Find where the given text appears and provide that cell's center as [X, Y] coordinate. 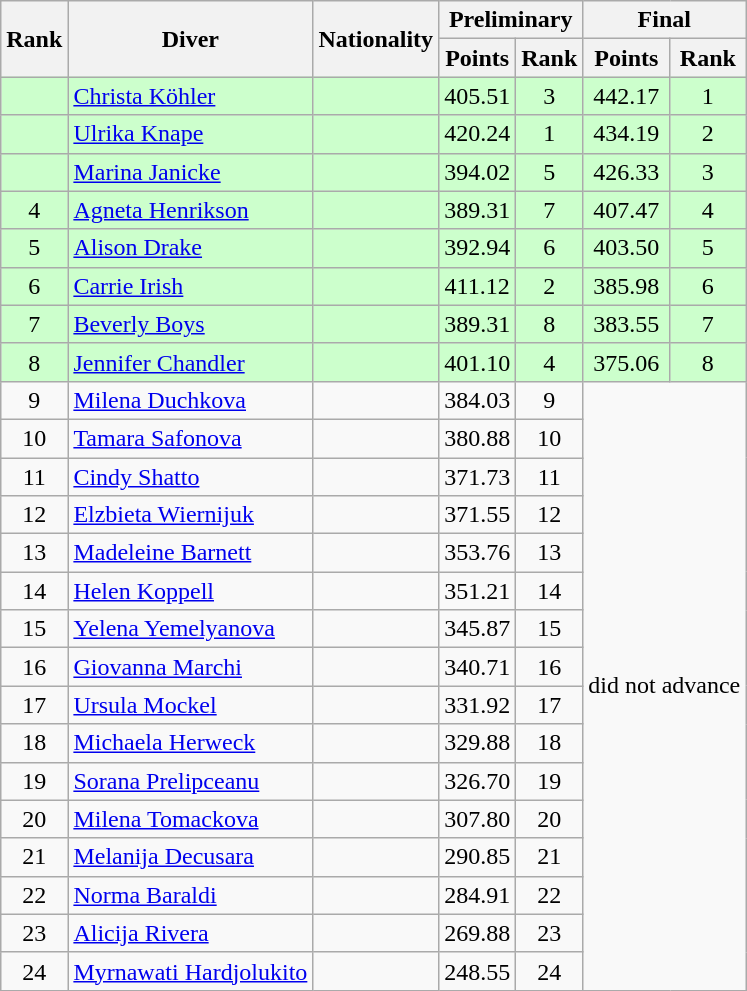
383.55 [626, 324]
340.71 [478, 667]
394.02 [478, 172]
Madeleine Barnett [190, 553]
411.12 [478, 286]
269.88 [478, 933]
Beverly Boys [190, 324]
Tamara Safonova [190, 438]
371.73 [478, 477]
Marina Janicke [190, 172]
371.55 [478, 515]
Nationality [376, 39]
Cindy Shatto [190, 477]
Milena Tomackova [190, 819]
Alison Drake [190, 248]
Milena Duchkova [190, 400]
Myrnawati Hardjolukito [190, 971]
Yelena Yemelyanova [190, 629]
442.17 [626, 96]
353.76 [478, 553]
405.51 [478, 96]
420.24 [478, 134]
Norma Baraldi [190, 895]
380.88 [478, 438]
Ursula Mockel [190, 705]
Final [664, 20]
248.55 [478, 971]
351.21 [478, 591]
307.80 [478, 819]
Christa Köhler [190, 96]
Preliminary [511, 20]
345.87 [478, 629]
Michaela Herweck [190, 743]
did not advance [664, 686]
375.06 [626, 362]
Carrie Irish [190, 286]
Helen Koppell [190, 591]
290.85 [478, 857]
Sorana Prelipceanu [190, 781]
403.50 [626, 248]
Alicija Rivera [190, 933]
Giovanna Marchi [190, 667]
392.94 [478, 248]
Ulrika Knape [190, 134]
326.70 [478, 781]
Jennifer Chandler [190, 362]
329.88 [478, 743]
331.92 [478, 705]
Elzbieta Wiernijuk [190, 515]
385.98 [626, 286]
284.91 [478, 895]
Diver [190, 39]
Melanija Decusara [190, 857]
434.19 [626, 134]
401.10 [478, 362]
426.33 [626, 172]
407.47 [626, 210]
384.03 [478, 400]
Agneta Henrikson [190, 210]
